Return the [X, Y] coordinate for the center point of the cell that contains the specified text.  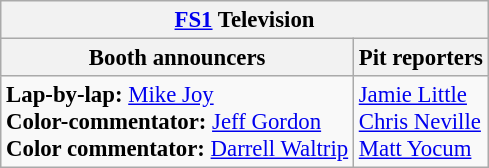
Pit reporters [420, 58]
FS1 Television [245, 20]
Jamie LittleChris NevilleMatt Yocum [420, 122]
Lap-by-lap: Mike Joy Color-commentator: Jeff Gordon Color commentator: Darrell Waltrip [178, 122]
Booth announcers [178, 58]
